From the cell containing the given text, extract its center point as (x, y) coordinate. 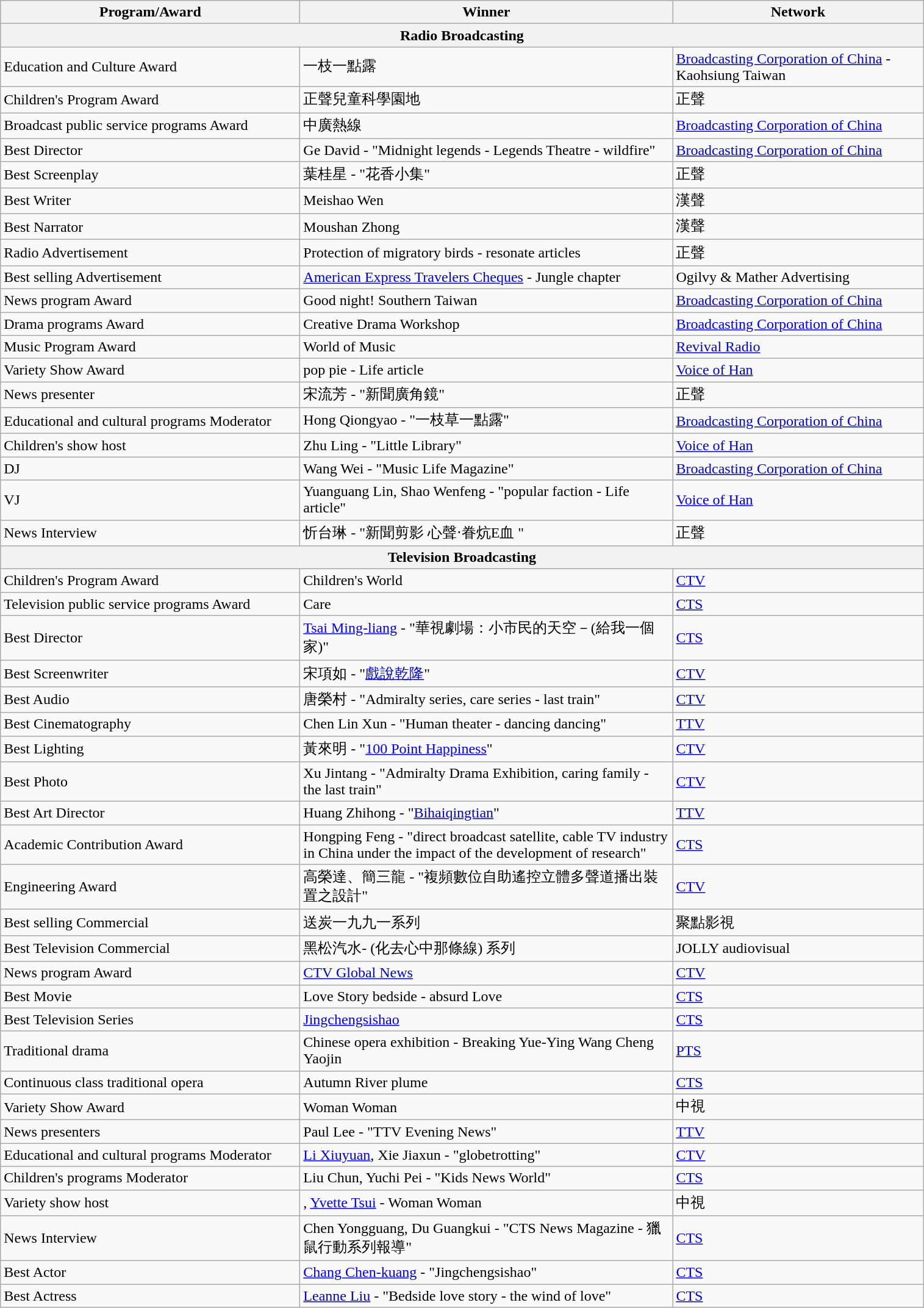
Zhu Ling - "Little Library" (487, 445)
Traditional drama (150, 1051)
Moushan Zhong (487, 227)
Winner (487, 12)
Huang Zhihong - "Bihaiqingtian" (487, 813)
Television Broadcasting (462, 558)
Education and Culture Award (150, 67)
Chen Lin Xun - "Human theater - dancing dancing" (487, 724)
Chinese opera exhibition - Breaking Yue-Ying Wang Cheng Yaojin (487, 1051)
Yuanguang Lin, Shao Wenfeng - "popular faction - Life article" (487, 500)
Best selling Commercial (150, 922)
Continuous class traditional opera (150, 1082)
Best Audio (150, 699)
Jingchengsishao (487, 1019)
黃來明 - "100 Point Happiness" (487, 749)
Love Story bedside - absurd Love (487, 996)
唐榮村 - "Admiralty series, care series - last train" (487, 699)
American Express Travelers Cheques - Jungle chapter (487, 277)
Xu Jintang - "Admiralty Drama Exhibition, caring family - the last train" (487, 782)
Television public service programs Award (150, 604)
Drama programs Award (150, 324)
VJ (150, 500)
Academic Contribution Award (150, 844)
Paul Lee - "TTV Evening News" (487, 1132)
News presenter (150, 395)
黑松汽水- (化去心中那條線) 系列 (487, 948)
Best Screenwriter (150, 674)
Protection of migratory birds - resonate articles (487, 253)
正聲兒童科學園地 (487, 100)
宋項如 - "戲說乾隆" (487, 674)
Children's show host (150, 445)
Li Xiuyuan, Xie Jiaxun - "globetrotting" (487, 1155)
Best Cinematography (150, 724)
Creative Drama Workshop (487, 324)
Ogilvy & Mather Advertising (798, 277)
Program/Award (150, 12)
pop pie - Life article (487, 370)
Chen Yongguang, Du Guangkui - "CTS News Magazine - 獵鼠行動系列報導" (487, 1238)
中廣熱線 (487, 126)
Ge David - "Midnight legends - Legends Theatre - wildfire" (487, 150)
Broadcasting Corporation of China - Kaohsiung Taiwan (798, 67)
Music Program Award (150, 347)
DJ (150, 469)
Best Television Series (150, 1019)
World of Music (487, 347)
Leanne Liu - "Bedside love story - the wind of love" (487, 1296)
聚點影視 (798, 922)
CTV Global News (487, 973)
Engineering Award (150, 887)
, Yvette Tsui - Woman Woman (487, 1203)
Hongping Feng - "direct broadcast satellite, cable TV industry in China under the impact of the development of research" (487, 844)
一枝一點露 (487, 67)
Best Screenplay (150, 174)
Best Writer (150, 201)
Best Movie (150, 996)
JOLLY audiovisual (798, 948)
Autumn River plume (487, 1082)
Broadcast public service programs Award (150, 126)
Variety show host (150, 1203)
Network (798, 12)
Tsai Ming-liang - "華視劇場：小市民的天空－(給我一個家)" (487, 638)
送炭一九九一系列 (487, 922)
Children's programs Moderator (150, 1178)
忻台琳 - "新聞剪影 心聲‧眷炕E血 " (487, 533)
葉桂星 - "花香小集" (487, 174)
Best selling Advertisement (150, 277)
News presenters (150, 1132)
宋流芳 - "新聞廣角鏡" (487, 395)
Wang Wei - "Music Life Magazine" (487, 469)
Chang Chen-kuang - "Jingchengsishao" (487, 1273)
Radio Broadcasting (462, 35)
Hong Qiongyao - "一枝草一點露" (487, 421)
Best Lighting (150, 749)
Best Narrator (150, 227)
Meishao Wen (487, 201)
Best Photo (150, 782)
Best Television Commercial (150, 948)
PTS (798, 1051)
Liu Chun, Yuchi Pei - "Kids News World" (487, 1178)
Woman Woman (487, 1107)
Care (487, 604)
Children's World (487, 581)
Revival Radio (798, 347)
高榮達、簡三龍 - "複頻數位自助遙控立體多聲道播出裝置之設計" (487, 887)
Best Actress (150, 1296)
Best Art Director (150, 813)
Good night! Southern Taiwan (487, 300)
Best Actor (150, 1273)
Radio Advertisement (150, 253)
